Extract the (x, y) coordinate from the center of the cell holding the provided text.  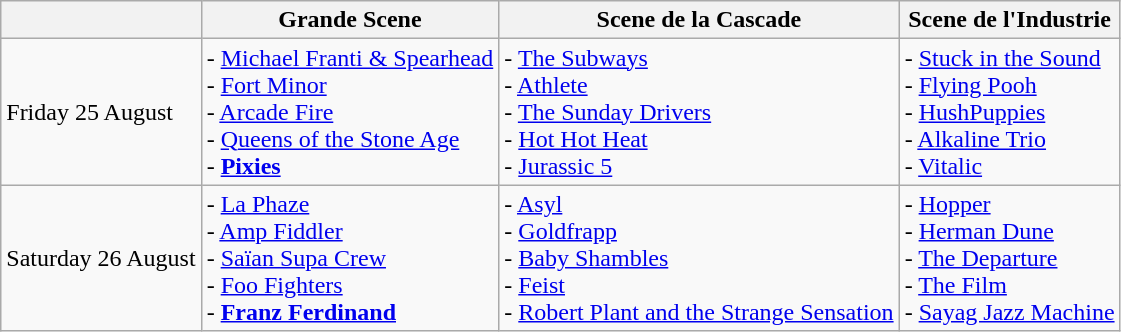
Scene de l'Industrie (1010, 20)
Grande Scene (350, 20)
Friday 25 August (101, 112)
- Asyl- Goldfrapp- Baby Shambles- Feist- Robert Plant and the Strange Sensation (699, 258)
Scene de la Cascade (699, 20)
- La Phaze- Amp Fiddler- Saïan Supa Crew- Foo Fighters- Franz Ferdinand (350, 258)
- Michael Franti & Spearhead- Fort Minor- Arcade Fire- Queens of the Stone Age- Pixies (350, 112)
- Stuck in the Sound- Flying Pooh- HushPuppies- Alkaline Trio- Vitalic (1010, 112)
- The Subways- Athlete- The Sunday Drivers- Hot Hot Heat- Jurassic 5 (699, 112)
- Hopper- Herman Dune- The Departure- The Film- Sayag Jazz Machine (1010, 258)
Saturday 26 August (101, 258)
